Pinpoint the cell where the given text exists, returning its [x, y] midpoint coordinate. 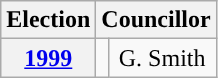
Election [48, 20]
1999 [48, 58]
G. Smith [162, 58]
Councillor [156, 20]
